Locate the cell with the specified text and output its [x, y] center coordinate. 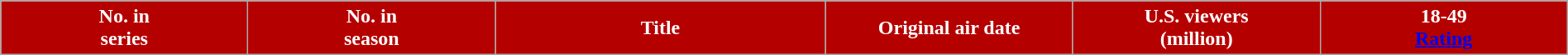
No. inseason [372, 28]
No. inseries [124, 28]
Title [660, 28]
Original air date [949, 28]
18-49Rating [1444, 28]
U.S. viewers(million) [1196, 28]
